Locate the cell with the specified text and output its (x, y) center coordinate. 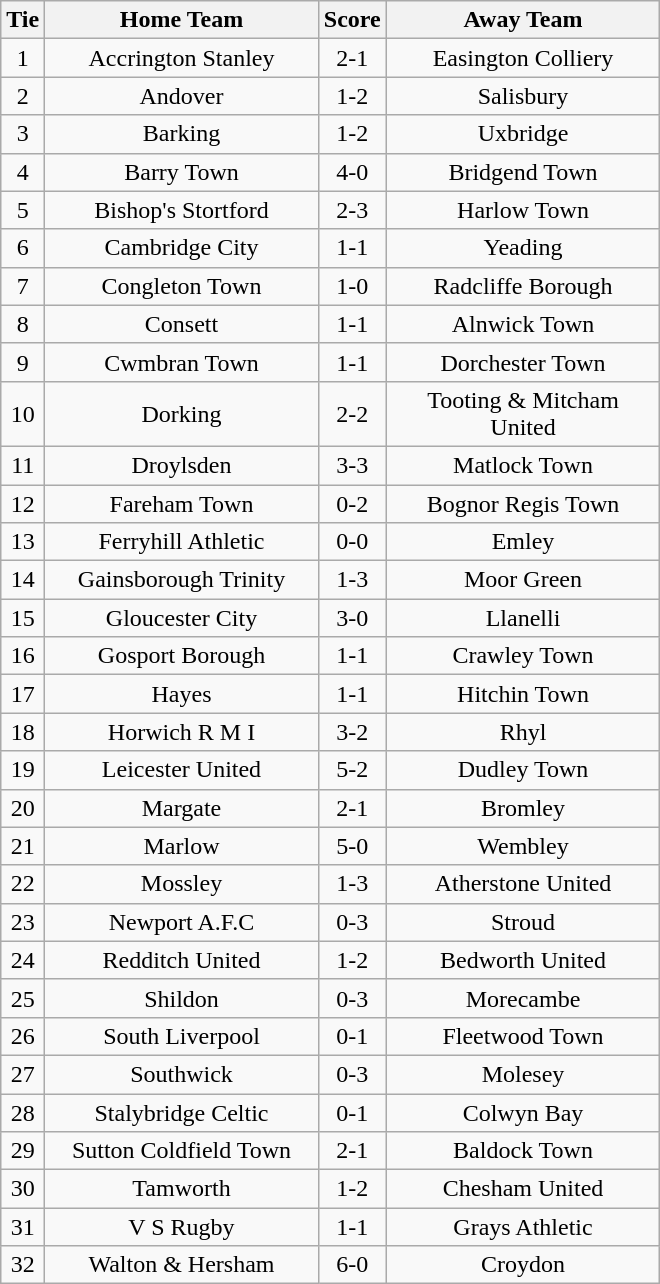
Marlow (182, 846)
Walton & Hersham (182, 1265)
Dudley Town (523, 770)
Easington Colliery (523, 58)
Accrington Stanley (182, 58)
28 (23, 1113)
13 (23, 542)
29 (23, 1151)
Stalybridge Celtic (182, 1113)
7 (23, 286)
Sutton Coldfield Town (182, 1151)
3-3 (352, 465)
19 (23, 770)
5-2 (352, 770)
31 (23, 1227)
15 (23, 618)
3-2 (352, 732)
Bromley (523, 808)
23 (23, 922)
Hayes (182, 694)
Wembley (523, 846)
Cambridge City (182, 248)
Southwick (182, 1074)
Uxbridge (523, 134)
Radcliffe Borough (523, 286)
Baldock Town (523, 1151)
Cwmbran Town (182, 362)
Andover (182, 96)
Barking (182, 134)
25 (23, 998)
Score (352, 20)
V S Rugby (182, 1227)
Away Team (523, 20)
Bognor Regis Town (523, 503)
14 (23, 580)
Croydon (523, 1265)
Atherstone United (523, 884)
32 (23, 1265)
8 (23, 324)
Bishop's Stortford (182, 210)
24 (23, 960)
Crawley Town (523, 656)
26 (23, 1036)
3-0 (352, 618)
16 (23, 656)
Ferryhill Athletic (182, 542)
Morecambe (523, 998)
12 (23, 503)
Gainsborough Trinity (182, 580)
11 (23, 465)
Bedworth United (523, 960)
South Liverpool (182, 1036)
Salisbury (523, 96)
Shildon (182, 998)
21 (23, 846)
2-2 (352, 414)
27 (23, 1074)
0-0 (352, 542)
Gosport Borough (182, 656)
Gloucester City (182, 618)
Alnwick Town (523, 324)
Emley (523, 542)
Chesham United (523, 1189)
Congleton Town (182, 286)
Redditch United (182, 960)
Rhyl (523, 732)
18 (23, 732)
Matlock Town (523, 465)
Grays Athletic (523, 1227)
22 (23, 884)
Tamworth (182, 1189)
9 (23, 362)
5 (23, 210)
1-0 (352, 286)
2-3 (352, 210)
Tooting & Mitcham United (523, 414)
2 (23, 96)
Newport A.F.C (182, 922)
10 (23, 414)
3 (23, 134)
Droylsden (182, 465)
Dorking (182, 414)
Llanelli (523, 618)
Home Team (182, 20)
Yeading (523, 248)
6 (23, 248)
Colwyn Bay (523, 1113)
Harlow Town (523, 210)
Margate (182, 808)
Tie (23, 20)
6-0 (352, 1265)
1 (23, 58)
Hitchin Town (523, 694)
Bridgend Town (523, 172)
Stroud (523, 922)
Molesey (523, 1074)
Horwich R M I (182, 732)
0-2 (352, 503)
5-0 (352, 846)
Dorchester Town (523, 362)
30 (23, 1189)
4-0 (352, 172)
4 (23, 172)
Mossley (182, 884)
20 (23, 808)
Leicester United (182, 770)
17 (23, 694)
Fareham Town (182, 503)
Barry Town (182, 172)
Moor Green (523, 580)
Fleetwood Town (523, 1036)
Consett (182, 324)
